Provide the [X, Y] coordinate of the cell's center where the given text is located.  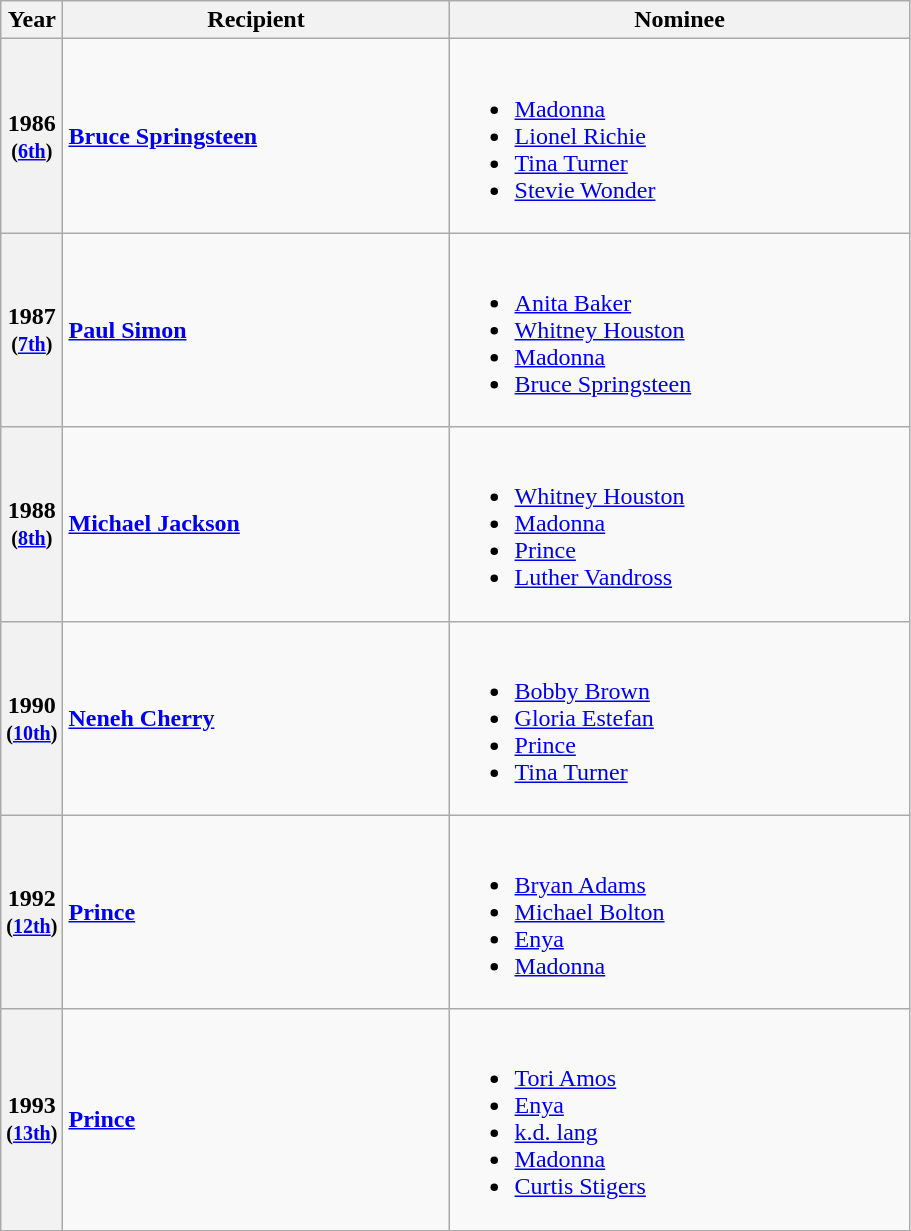
Neneh Cherry [256, 718]
1993 (13th) [32, 1120]
1986 (6th) [32, 136]
Nominee [680, 20]
Bruce Springsteen [256, 136]
1992 (12th) [32, 912]
Bryan AdamsMichael BoltonEnyaMadonna [680, 912]
Michael Jackson [256, 524]
Year [32, 20]
Paul Simon [256, 330]
1987 (7th) [32, 330]
Bobby BrownGloria EstefanPrinceTina Turner [680, 718]
Recipient [256, 20]
Tori AmosEnyak.d. langMadonnaCurtis Stigers [680, 1120]
1988 (8th) [32, 524]
1990 (10th) [32, 718]
Anita BakerWhitney HoustonMadonnaBruce Springsteen [680, 330]
MadonnaLionel RichieTina TurnerStevie Wonder [680, 136]
Whitney HoustonMadonnaPrinceLuther Vandross [680, 524]
